Pinpoint the cell where the given text exists, returning its [X, Y] midpoint coordinate. 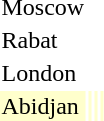
Rabat [43, 40]
Abidjan [43, 106]
London [43, 73]
